Identify which cell holds the provided text, then report its [X, Y] central coordinate. 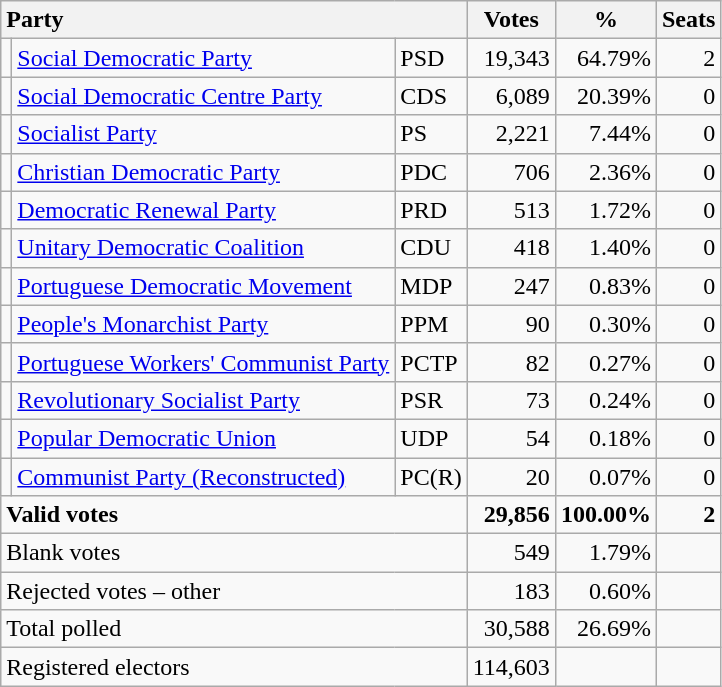
183 [511, 591]
PCTP [431, 362]
29,856 [511, 515]
Unitary Democratic Coalition [204, 248]
2,221 [511, 134]
CDS [431, 96]
Social Democratic Centre Party [204, 96]
Communist Party (Reconstructed) [204, 477]
Rejected votes – other [234, 591]
Blank votes [234, 553]
7.44% [606, 134]
20.39% [606, 96]
0.83% [606, 286]
1.72% [606, 210]
Popular Democratic Union [204, 438]
People's Monarchist Party [204, 324]
Votes [511, 20]
64.79% [606, 58]
0.60% [606, 591]
Registered electors [234, 667]
UDP [431, 438]
418 [511, 248]
73 [511, 400]
Party [234, 20]
Total polled [234, 629]
30,588 [511, 629]
Social Democratic Party [204, 58]
2.36% [606, 172]
% [606, 20]
0.18% [606, 438]
82 [511, 362]
100.00% [606, 515]
Revolutionary Socialist Party [204, 400]
549 [511, 553]
PSR [431, 400]
Valid votes [234, 515]
1.40% [606, 248]
PPM [431, 324]
0.30% [606, 324]
513 [511, 210]
PSD [431, 58]
CDU [431, 248]
6,089 [511, 96]
PC(R) [431, 477]
1.79% [606, 553]
PRD [431, 210]
PS [431, 134]
706 [511, 172]
Seats [688, 20]
PDC [431, 172]
247 [511, 286]
Portuguese Workers' Communist Party [204, 362]
0.27% [606, 362]
Democratic Renewal Party [204, 210]
0.07% [606, 477]
54 [511, 438]
114,603 [511, 667]
90 [511, 324]
MDP [431, 286]
19,343 [511, 58]
20 [511, 477]
0.24% [606, 400]
Socialist Party [204, 134]
Christian Democratic Party [204, 172]
Portuguese Democratic Movement [204, 286]
26.69% [606, 629]
